Pinpoint the cell where the given text exists, returning its [X, Y] midpoint coordinate. 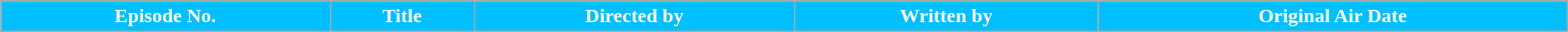
Written by [946, 16]
Episode No. [165, 16]
Original Air Date [1333, 16]
Directed by [635, 16]
Title [402, 16]
